Pinpoint the cell where the given text exists, returning its (x, y) midpoint coordinate. 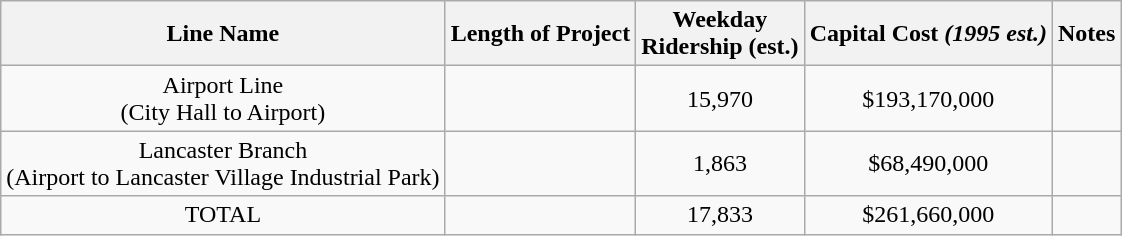
15,970 (720, 98)
Length of Project (540, 34)
$193,170,000 (928, 98)
Line Name (223, 34)
Airport Line (City Hall to Airport) (223, 98)
Capital Cost (1995 est.) (928, 34)
1,863 (720, 164)
WeekdayRidership (est.) (720, 34)
$68,490,000 (928, 164)
17,833 (720, 215)
TOTAL (223, 215)
$261,660,000 (928, 215)
Notes (1086, 34)
Lancaster Branch (Airport to Lancaster Village Industrial Park) (223, 164)
